Find where the given text appears and provide that cell's center as (x, y) coordinate. 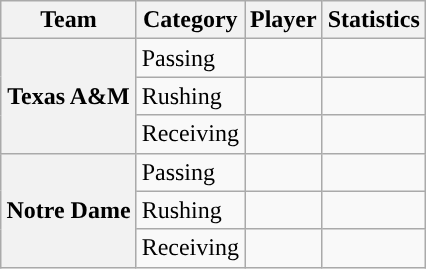
Category (190, 20)
Texas A&M (68, 96)
Team (68, 20)
Notre Dame (68, 210)
Statistics (374, 20)
Player (283, 20)
